Determine the (X, Y) coordinate at the center of the cell enclosing the given text.  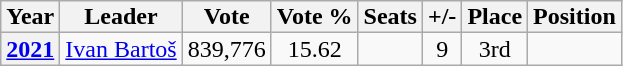
Ivan Bartoš (121, 49)
Year (30, 17)
+/- (442, 17)
Vote (226, 17)
Position (575, 17)
Leader (121, 17)
Vote % (314, 17)
3rd (495, 49)
Seats (390, 17)
15.62 (314, 49)
9 (442, 49)
Place (495, 17)
839,776 (226, 49)
2021 (30, 49)
